Identify which cell holds the provided text, then report its (X, Y) central coordinate. 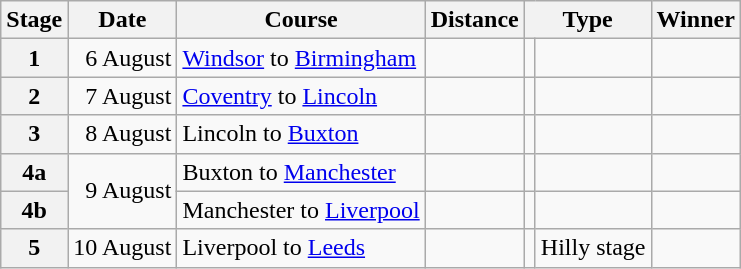
Course (301, 20)
Windsor to Birmingham (301, 58)
Lincoln to Buxton (301, 134)
8 August (122, 134)
1 (34, 58)
6 August (122, 58)
Winner (696, 20)
Type (588, 20)
5 (34, 248)
4a (34, 172)
4b (34, 210)
7 August (122, 96)
Coventry to Lincoln (301, 96)
10 August (122, 248)
2 (34, 96)
3 (34, 134)
Liverpool to Leeds (301, 248)
Stage (34, 20)
9 August (122, 191)
Manchester to Liverpool (301, 210)
Date (122, 20)
Hilly stage (593, 248)
Distance (474, 20)
Buxton to Manchester (301, 172)
